Detect which cell encompasses the target text, then output its (X, Y) center coordinate. 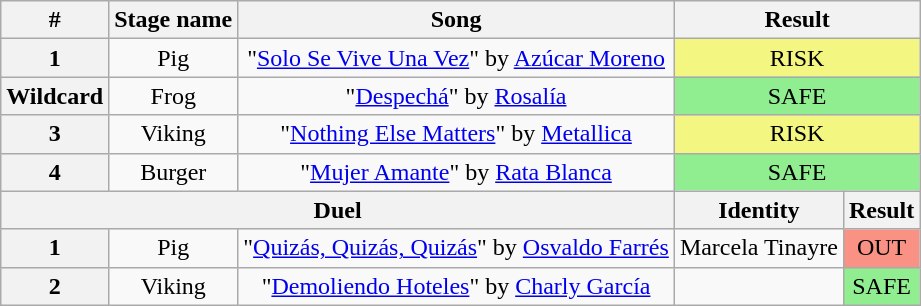
"Despechá" by Rosalía (456, 96)
Duel (338, 210)
Wildcard (55, 96)
Marcela Tinayre (758, 248)
Frog (174, 96)
Song (456, 20)
OUT (881, 248)
# (55, 20)
2 (55, 286)
Identity (758, 210)
Stage name (174, 20)
Burger (174, 172)
"Quizás, Quizás, Quizás" by Osvaldo Farrés (456, 248)
"Mujer Amante" by Rata Blanca (456, 172)
"Solo Se Vive Una Vez" by Azúcar Moreno (456, 58)
"Demoliendo Hoteles" by Charly García (456, 286)
"Nothing Else Matters" by Metallica (456, 134)
4 (55, 172)
3 (55, 134)
